Search for the cell housing the specified text and yield its [X, Y] center coordinate. 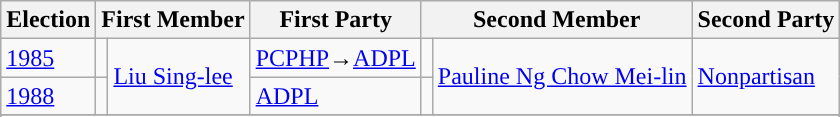
First Party [336, 20]
First Member [173, 20]
Second Party [766, 20]
Election [48, 20]
1985 [48, 58]
Nonpartisan [766, 77]
PCPHP→ADPL [336, 58]
Second Member [556, 20]
Liu Sing-lee [179, 77]
ADPL [336, 96]
1988 [48, 96]
Pauline Ng Chow Mei-lin [562, 77]
